Identify which cell holds the provided text, then report its [X, Y] central coordinate. 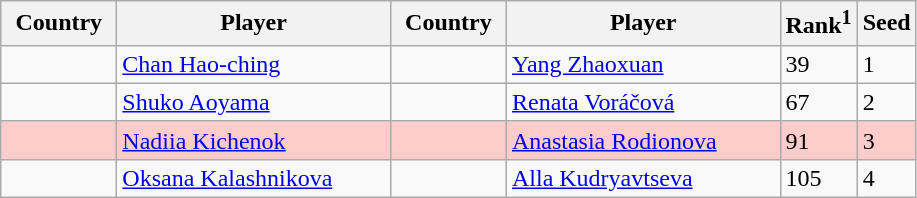
Renata Voráčová [643, 102]
Chan Hao-ching [254, 64]
39 [818, 64]
Yang Zhaoxuan [643, 64]
Alla Kudryavtseva [643, 178]
Oksana Kalashnikova [254, 178]
Rank1 [818, 24]
3 [886, 140]
1 [886, 64]
Seed [886, 24]
Nadiia Kichenok [254, 140]
67 [818, 102]
Anastasia Rodionova [643, 140]
4 [886, 178]
105 [818, 178]
Shuko Aoyama [254, 102]
2 [886, 102]
91 [818, 140]
